Find where the given text appears and provide that cell's center as (x, y) coordinate. 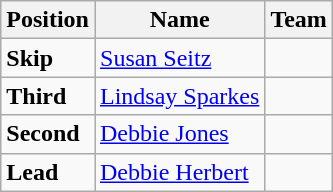
Susan Seitz (179, 58)
Position (48, 20)
Name (179, 20)
Debbie Jones (179, 134)
Team (299, 20)
Skip (48, 58)
Lindsay Sparkes (179, 96)
Third (48, 96)
Debbie Herbert (179, 172)
Second (48, 134)
Lead (48, 172)
